Capture the cell that displays the provided text and extract its (X, Y) central coordinate. 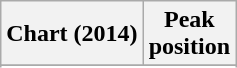
Chart (2014) (72, 34)
Peakposition (189, 34)
